Locate the cell with the specified text and output its [x, y] center coordinate. 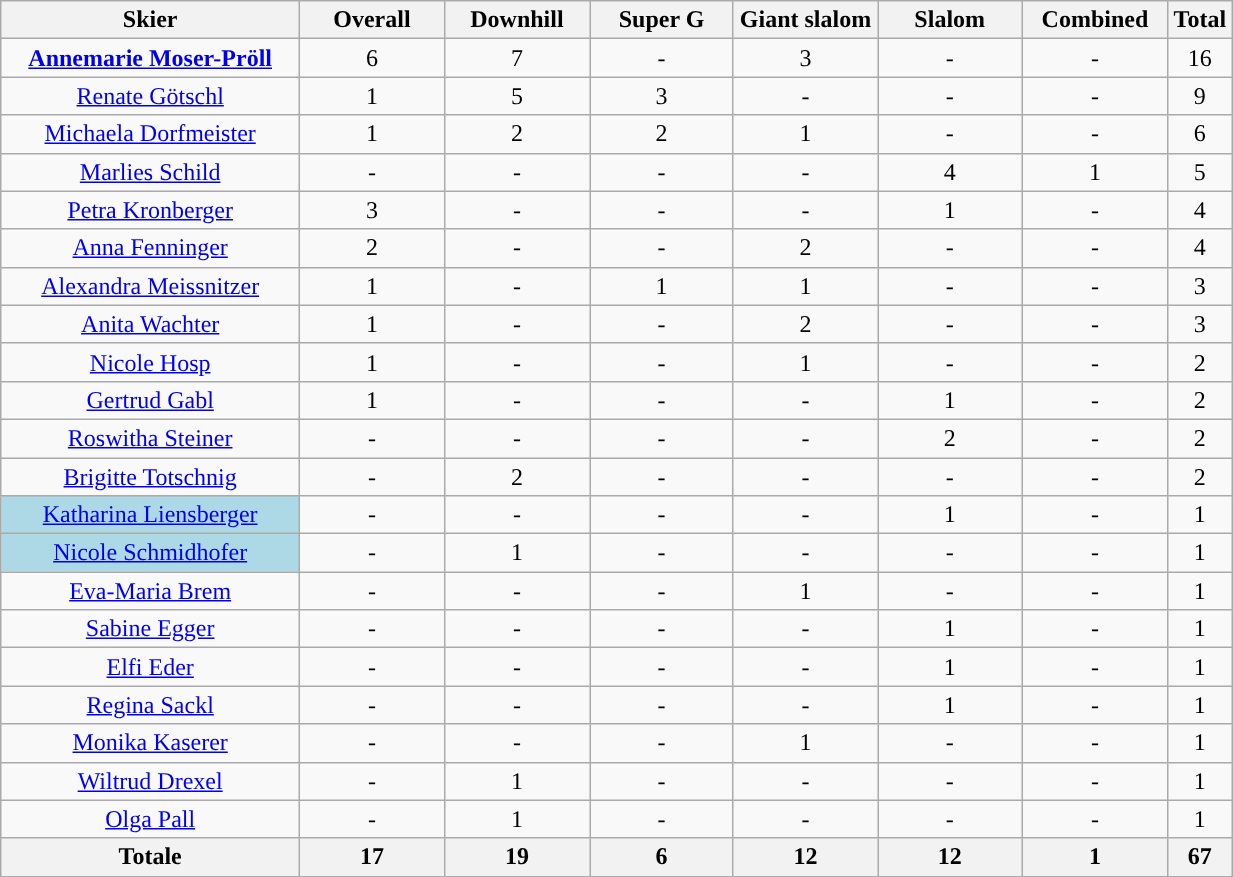
Marlies Schild [150, 172]
67 [1200, 857]
Overall [372, 20]
Brigitte Totschnig [150, 477]
Sabine Egger [150, 629]
Combined [1095, 20]
Eva-Maria Brem [150, 591]
Michaela Dorfmeister [150, 134]
Katharina Liensberger [150, 515]
19 [516, 857]
Slalom [950, 20]
17 [372, 857]
16 [1200, 58]
Elfi Eder [150, 667]
Alexandra Meissnitzer [150, 286]
Wiltrud Drexel [150, 781]
Anna Fenninger [150, 248]
Skier [150, 20]
Totale [150, 857]
9 [1200, 96]
7 [516, 58]
Monika Kaserer [150, 743]
Renate Götschl [150, 96]
Gertrud Gabl [150, 400]
Regina Sackl [150, 705]
Giant slalom [805, 20]
Nicole Schmidhofer [150, 553]
Annemarie Moser-Pröll [150, 58]
Super G [662, 20]
Total [1200, 20]
Anita Wachter [150, 324]
Downhill [516, 20]
Nicole Hosp [150, 362]
Petra Kronberger [150, 210]
Roswitha Steiner [150, 438]
Olga Pall [150, 819]
